Scan for the cell matching the given text and deliver its [X, Y] coordinate at center. 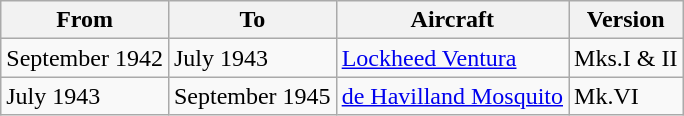
September 1945 [252, 96]
Mks.I & II [626, 58]
Version [626, 20]
Lockheed Ventura [452, 58]
Aircraft [452, 20]
de Havilland Mosquito [452, 96]
Mk.VI [626, 96]
From [85, 20]
September 1942 [85, 58]
To [252, 20]
